Search for the cell housing the specified text and yield its (x, y) center coordinate. 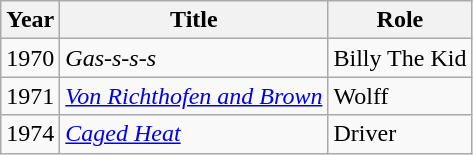
Year (30, 20)
Von Richthofen and Brown (194, 96)
Role (400, 20)
1970 (30, 58)
Caged Heat (194, 134)
Gas-s-s-s (194, 58)
Driver (400, 134)
Title (194, 20)
Billy The Kid (400, 58)
1974 (30, 134)
Wolff (400, 96)
1971 (30, 96)
